Locate the cell with the specified text and output its (x, y) center coordinate. 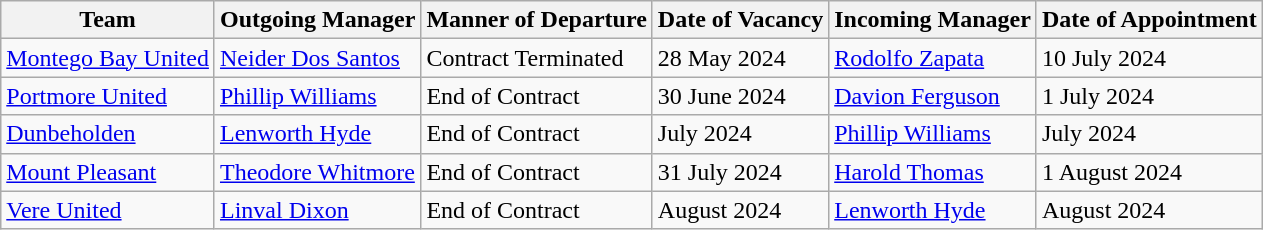
1 August 2024 (1149, 172)
Theodore Whitmore (317, 172)
30 June 2024 (740, 96)
28 May 2024 (740, 58)
Date of Appointment (1149, 20)
31 July 2024 (740, 172)
Mount Pleasant (108, 172)
Outgoing Manager (317, 20)
Incoming Manager (933, 20)
Davion Ferguson (933, 96)
Team (108, 20)
Neider Dos Santos (317, 58)
10 July 2024 (1149, 58)
1 July 2024 (1149, 96)
Date of Vacancy (740, 20)
Contract Terminated (536, 58)
Vere United (108, 210)
Linval Dixon (317, 210)
Rodolfo Zapata (933, 58)
Dunbeholden (108, 134)
Harold Thomas (933, 172)
Montego Bay United (108, 58)
Manner of Departure (536, 20)
Portmore United (108, 96)
